Provide the (X, Y) coordinate of the cell's center where the given text is located.  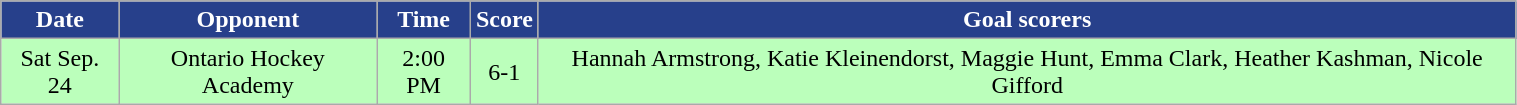
Hannah Armstrong, Katie Kleinendorst, Maggie Hunt, Emma Clark, Heather Kashman, Nicole Gifford (1027, 72)
Date (60, 20)
6-1 (504, 72)
Ontario Hockey Academy (248, 72)
Time (424, 20)
Goal scorers (1027, 20)
Sat Sep. 24 (60, 72)
Opponent (248, 20)
Score (504, 20)
2:00 PM (424, 72)
